Determine the (X, Y) coordinate at the center of the cell enclosing the given text.  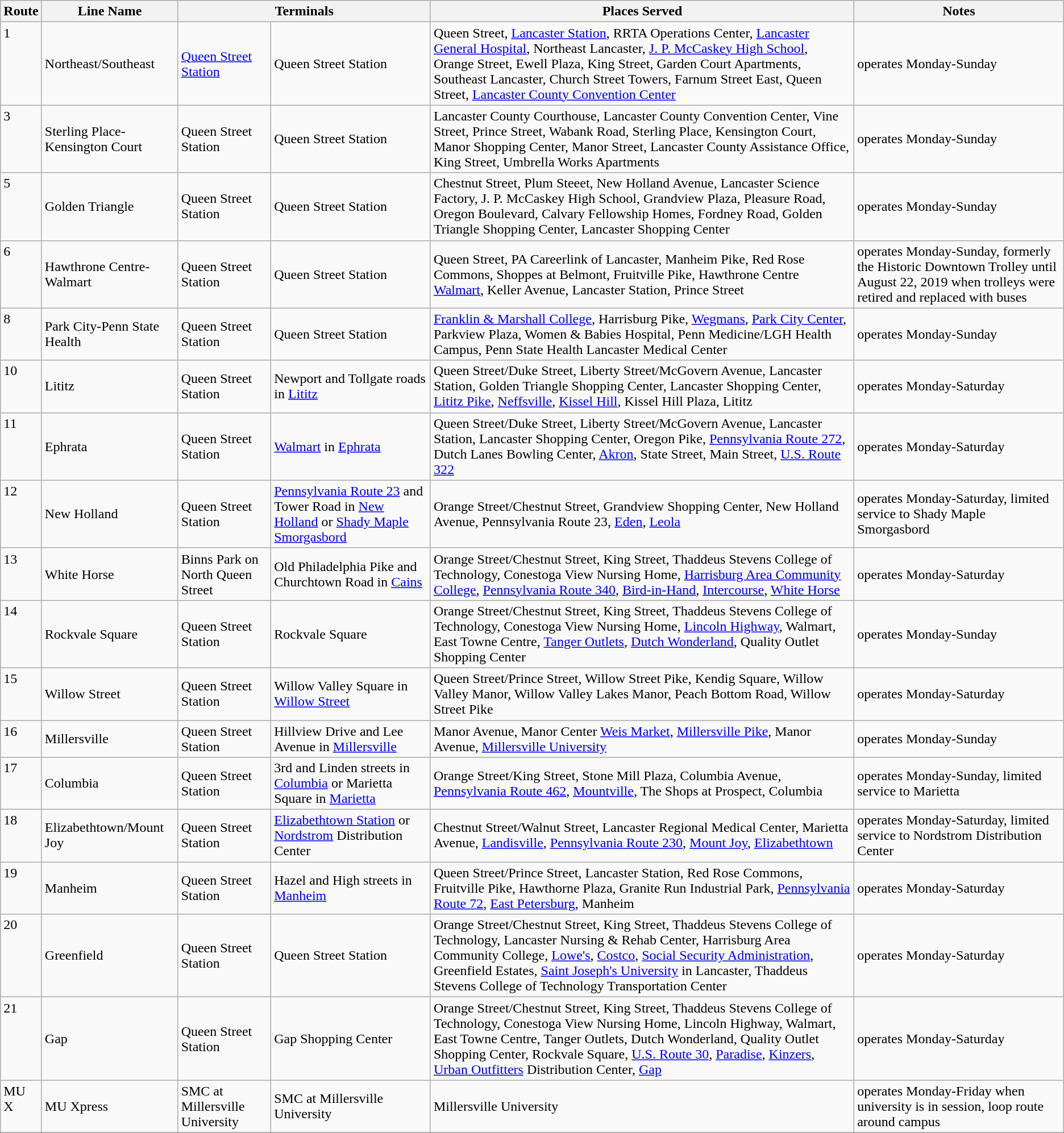
21 (22, 1039)
11 (22, 447)
Line Name (110, 11)
8 (22, 334)
13 (22, 574)
Ephrata (110, 447)
Orange Street/Chestnut Street, Grandview Shopping Center, New Holland Avenue, Pennsylvania Route 23, Eden, Leola (642, 514)
Manheim (110, 888)
operates Monday-Saturday, limited service to Nordstrom Distribution Center (959, 836)
Hawthrone Centre-Walmart (110, 274)
Lititz (110, 386)
18 (22, 836)
6 (22, 274)
Willow Street (110, 694)
Hillview Drive and Lee Avenue in Millersville (351, 739)
Queen Street/Prince Street, Willow Street Pike, Kendig Square, Willow Valley Manor, Willow Valley Lakes Manor, Peach Bottom Road, Willow Street Pike (642, 694)
15 (22, 694)
Binns Park on North Queen Street (225, 574)
16 (22, 739)
Pennsylvania Route 23 and Tower Road in New Holland or Shady Maple Smorgasbord (351, 514)
Terminals (304, 11)
Chestnut Street/Walnut Street, Lancaster Regional Medical Center, Marietta Avenue, Landisville, Pennsylvania Route 230, Mount Joy, Elizabethtown (642, 836)
Hazel and High streets in Manheim (351, 888)
Gap (110, 1039)
Willow Valley Square in Willow Street (351, 694)
Orange Street/King Street, Stone Mill Plaza, Columbia Avenue, Pennsylvania Route 462, Mountville, The Shops at Prospect, Columbia (642, 784)
Elizabethtown/Mount Joy (110, 836)
20 (22, 956)
Millersville University (642, 1106)
3 (22, 139)
operates Monday-Sunday, formerly the Historic Downtown Trolley until August 22, 2019 when trolleys were retired and replaced with buses (959, 274)
Notes (959, 11)
Greenfield (110, 956)
14 (22, 634)
Gap Shopping Center (351, 1039)
operates Monday-Saturday, limited service to Shady Maple Smorgasbord (959, 514)
10 (22, 386)
White Horse (110, 574)
Elizabethtown Station or Nordstrom Distribution Center (351, 836)
Park City-Penn State Health (110, 334)
Northeast/Southeast (110, 64)
17 (22, 784)
Columbia (110, 784)
Golden Triangle (110, 207)
1 (22, 64)
Walmart in Ephrata (351, 447)
19 (22, 888)
Old Philadelphia Pike and Churchtown Road in Cains (351, 574)
Route (22, 11)
Manor Avenue, Manor Center Weis Market, Millersville Pike, Manor Avenue, Millersville University (642, 739)
Newport and Tollgate roads in Lititz (351, 386)
Millersville (110, 739)
MU Xpress (110, 1106)
12 (22, 514)
New Holland (110, 514)
operates Monday-Friday when university is in session, loop route around campus (959, 1106)
Places Served (642, 11)
MU X (22, 1106)
3rd and Linden streets in Columbia or Marietta Square in Marietta (351, 784)
5 (22, 207)
operates Monday-Sunday, limited service to Marietta (959, 784)
Sterling Place-Kensington Court (110, 139)
